Search for the cell housing the specified text and yield its [x, y] center coordinate. 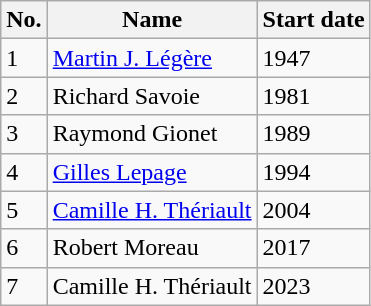
5 [24, 210]
1989 [314, 134]
No. [24, 20]
1981 [314, 96]
Martin J. Légère [152, 58]
4 [24, 172]
2 [24, 96]
2017 [314, 248]
1947 [314, 58]
3 [24, 134]
Robert Moreau [152, 248]
Raymond Gionet [152, 134]
Gilles Lepage [152, 172]
6 [24, 248]
2004 [314, 210]
Richard Savoie [152, 96]
1 [24, 58]
1994 [314, 172]
Name [152, 20]
Start date [314, 20]
2023 [314, 286]
7 [24, 286]
